Provide the (X, Y) coordinate of the cell's center where the given text is located.  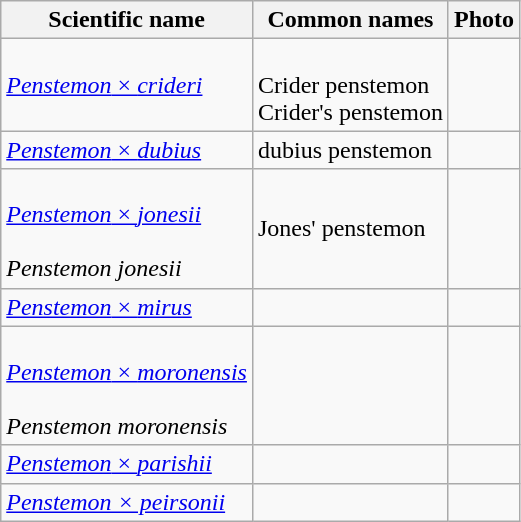
Penstemon × parishii (127, 464)
Penstemon × crideri (127, 85)
Common names (350, 20)
Penstemon × mirus (127, 307)
Penstemon × moronensis Penstemon moronensis (127, 386)
Penstemon × jonesii Penstemon jonesii (127, 228)
Jones' penstemon (350, 228)
Crider penstemon Crider's penstemon (350, 85)
Penstemon × peirsonii (127, 502)
Scientific name (127, 20)
Photo (484, 20)
Penstemon × dubius (127, 150)
dubius penstemon (350, 150)
